Provide the [x, y] coordinate of the cell's center where the given text is located.  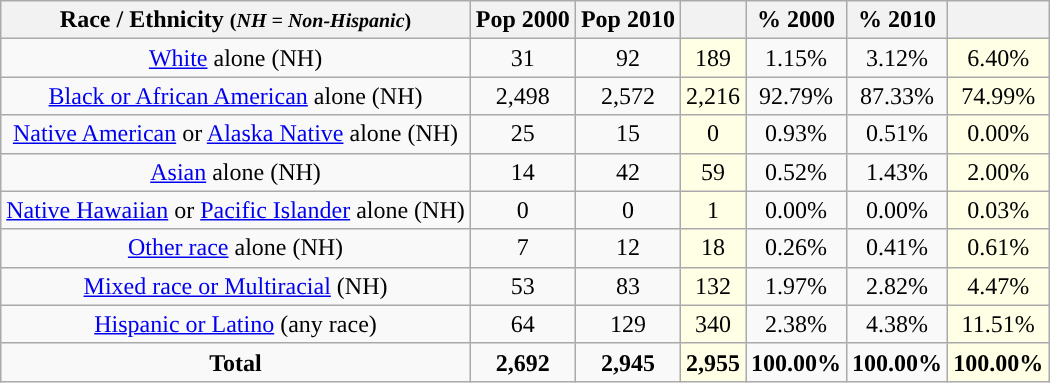
Hispanic or Latino (any race) [236, 324]
0.93% [796, 134]
White alone (NH) [236, 58]
18 [712, 248]
2.38% [796, 324]
1.43% [898, 172]
Pop 2010 [628, 20]
0.03% [998, 210]
1.97% [796, 286]
Pop 2000 [522, 20]
1 [712, 210]
59 [712, 172]
129 [628, 324]
189 [712, 58]
42 [628, 172]
Asian alone (NH) [236, 172]
3.12% [898, 58]
0.52% [796, 172]
92.79% [796, 96]
2,216 [712, 96]
132 [712, 286]
% 2000 [796, 20]
Mixed race or Multiracial (NH) [236, 286]
14 [522, 172]
92 [628, 58]
2,955 [712, 362]
74.99% [998, 96]
2,945 [628, 362]
12 [628, 248]
15 [628, 134]
4.47% [998, 286]
0.26% [796, 248]
6.40% [998, 58]
7 [522, 248]
0.61% [998, 248]
Black or African American alone (NH) [236, 96]
4.38% [898, 324]
Native Hawaiian or Pacific Islander alone (NH) [236, 210]
1.15% [796, 58]
0.41% [898, 248]
2,692 [522, 362]
2.00% [998, 172]
2.82% [898, 286]
25 [522, 134]
87.33% [898, 96]
83 [628, 286]
2,498 [522, 96]
Race / Ethnicity (NH = Non-Hispanic) [236, 20]
340 [712, 324]
31 [522, 58]
11.51% [998, 324]
Other race alone (NH) [236, 248]
Total [236, 362]
% 2010 [898, 20]
64 [522, 324]
53 [522, 286]
2,572 [628, 96]
0.51% [898, 134]
Native American or Alaska Native alone (NH) [236, 134]
